Scan for the cell matching the given text and deliver its (x, y) coordinate at center. 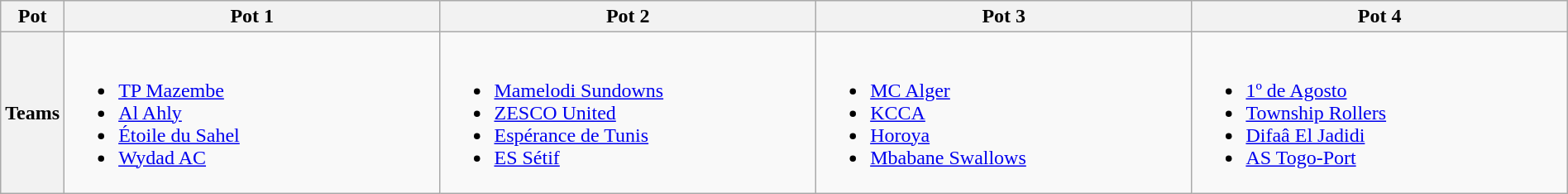
Pot 4 (1379, 17)
Pot 1 (252, 17)
Mamelodi Sundowns ZESCO United Espérance de Tunis ES Sétif (629, 113)
MC Alger KCCA Horoya Mbabane Swallows (1004, 113)
Pot 2 (629, 17)
TP Mazembe Al Ahly Étoile du Sahel Wydad AC (252, 113)
1º de Agosto Township Rollers Difaâ El Jadidi AS Togo-Port (1379, 113)
Pot 3 (1004, 17)
Pot (33, 17)
Teams (33, 113)
